Scan for the cell matching the given text and deliver its [X, Y] coordinate at center. 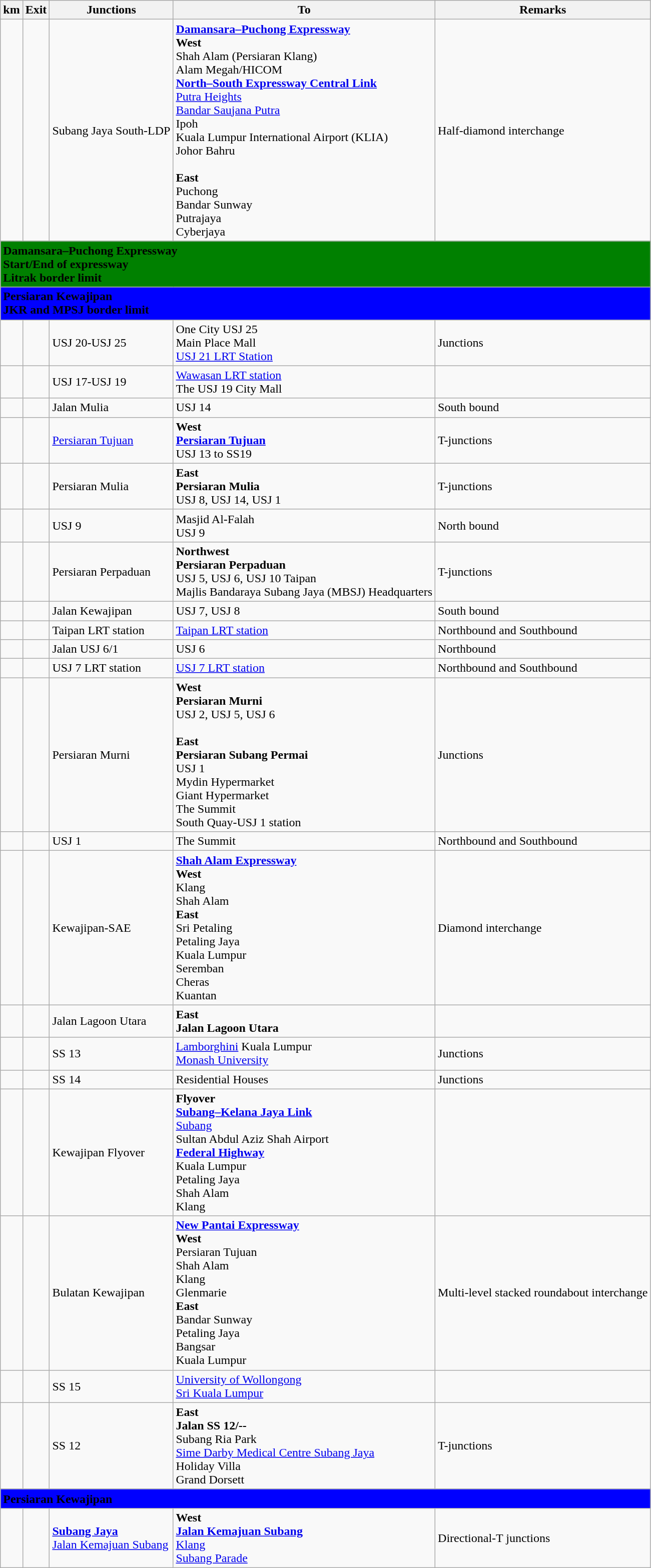
Multi-level stacked roundabout interchange [543, 1293]
North bound [543, 525]
EastPersiaran MuliaUSJ 8, USJ 14, USJ 1 [304, 486]
Jalan Lagoon Utara [111, 1021]
WestPersiaran TujuanUSJ 13 to SS19 [304, 440]
NorthwestPersiaran PerpaduanUSJ 5, USJ 6, USJ 10 TaipanMajlis Bandaraya Subang Jaya (MBSJ) Headquarters [304, 571]
WestJalan Kemajuan Subang KlangSubang Parade [304, 1537]
EastJalan Lagoon Utara [304, 1021]
To [304, 10]
Persiaran Perpaduan [111, 571]
Lamborghini Kuala LumpurMonash University [304, 1053]
USJ 1 [111, 841]
SS 15 [111, 1386]
Damansara–Puchong ExpresswayStart/End of expresswayLitrak border limit [325, 264]
Jalan USJ 6/1 [111, 649]
Jalan Kewajipan [111, 611]
SS 13 [111, 1053]
WestPersiaran MurniUSJ 2, USJ 5, USJ 6EastPersiaran Subang PermaiUSJ 1Mydin HypermarketGiant HypermarketThe Summit South Quay-USJ 1 station [304, 755]
Subang JayaJalan Kemajuan Subang [111, 1537]
One City USJ 25Main Place MallUSJ 21 LRT Station [304, 343]
New Pantai ExpresswayWestPersiaran TujuanShah AlamKlangGlenmarieEastBandar SunwayPetaling JayaBangsarKuala Lumpur [304, 1293]
Masjid Al-FalahUSJ 9 [304, 525]
Remarks [543, 10]
SS 12 [111, 1445]
Northbound [543, 649]
SS 14 [111, 1079]
Persiaran Murni [111, 755]
Kewajipan-SAE [111, 928]
USJ 14 [304, 408]
Persiaran Kewajipan [325, 1498]
Residential Houses [304, 1079]
Bulatan Kewajipan [111, 1293]
Subang Jaya South-LDP [111, 130]
The Summit [304, 841]
Jalan Mulia [111, 408]
Kewajipan Flyover [111, 1152]
Half-diamond interchange [543, 130]
Flyover Subang–Kelana Jaya LinkSubangSultan Abdul Aziz Shah Airport Federal HighwayKuala LumpurPetaling JayaShah AlamKlang [304, 1152]
USJ 7, USJ 8 [304, 611]
Persiaran KewajipanJKR and MPSJ border limit [325, 303]
Diamond interchange [543, 928]
Wawasan LRT station The USJ 19 City Mall [304, 382]
USJ 6 [304, 649]
Directional-T junctions [543, 1537]
Exit [36, 10]
EastJalan SS 12/--Subang Ria ParkSime Darby Medical Centre Subang Jaya Holiday VillaGrand Dorsett [304, 1445]
USJ 17-USJ 19 [111, 382]
Shah Alam ExpresswayWestKlangShah AlamEastSri PetalingPetaling JayaKuala LumpurSerembanCherasKuantan [304, 928]
USJ 20-USJ 25 [111, 343]
Persiaran Tujuan [111, 440]
Persiaran Mulia [111, 486]
km [12, 10]
University of WollongongSri Kuala Lumpur [304, 1386]
USJ 9 [111, 525]
